Output the (x, y) coordinate of the center of the cell containing the given text.  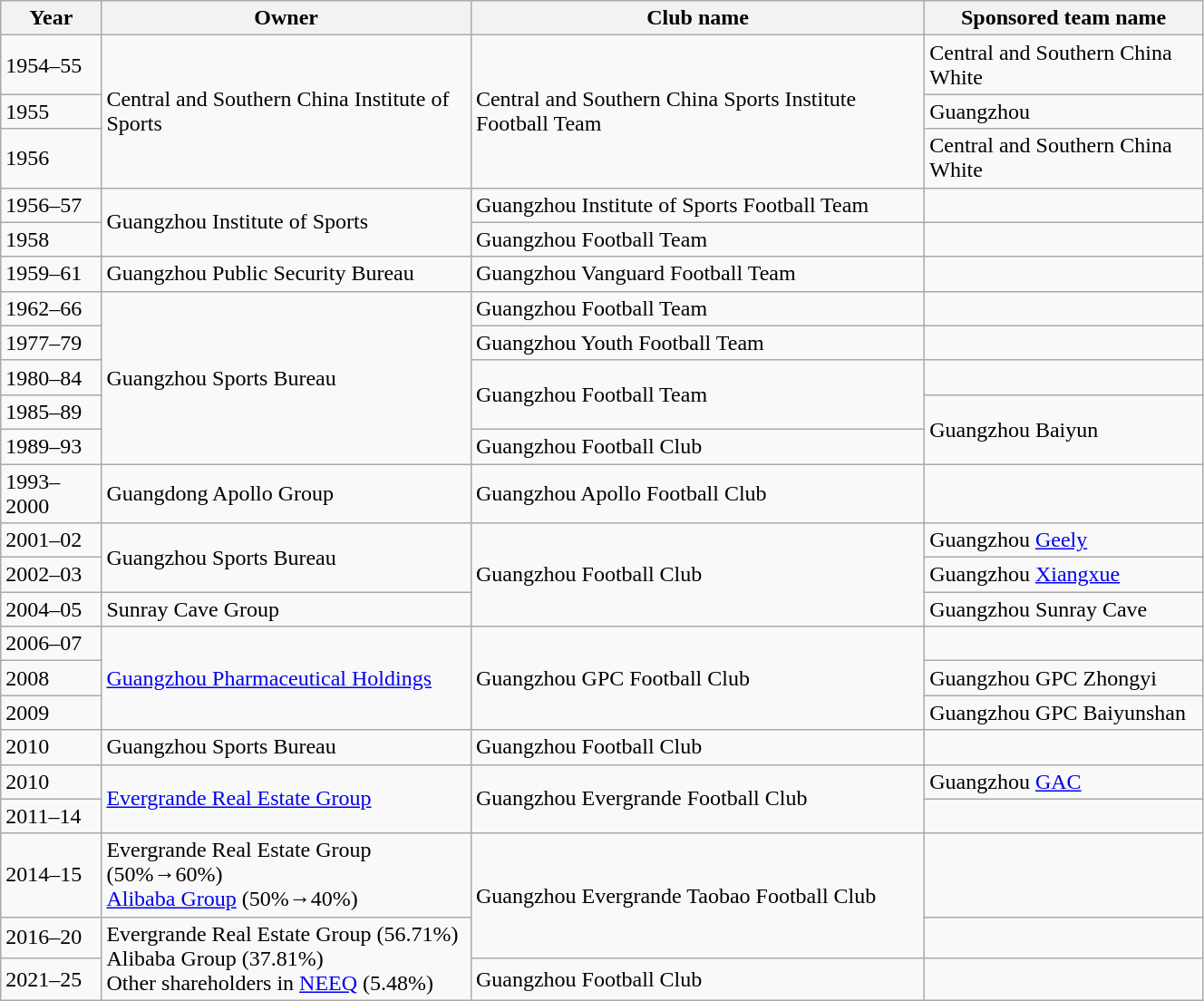
2016–20 (51, 938)
Guangzhou Vanguard Football Team (697, 274)
2008 (51, 678)
1993–2000 (51, 493)
Guangzhou GPC Zhongyi (1064, 678)
Guangzhou Evergrande Football Club (697, 799)
Evergrande Real Estate Group (286, 799)
1954–55 (51, 65)
Guangzhou Institute of Sports (286, 222)
1985–89 (51, 412)
1980–84 (51, 377)
Guangzhou Youth Football Team (697, 343)
Guangzhou Geely (1064, 540)
Guangzhou Sunray Cave (1064, 609)
Guangzhou (1064, 112)
1956 (51, 158)
1977–79 (51, 343)
Guangzhou GPC Baiyunshan (1064, 713)
Guangzhou Institute of Sports Football Team (697, 205)
Guangdong Apollo Group (286, 493)
1958 (51, 239)
2004–05 (51, 609)
Evergrande Real Estate Group (50%→60%)Alibaba Group (50%→40%) (286, 875)
Sunray Cave Group (286, 609)
1959–61 (51, 274)
Guangzhou Baiyun (1064, 429)
Central and Southern China Institute of Sports (286, 112)
Central and Southern China Sports Institute Football Team (697, 112)
1962–66 (51, 308)
Club name (697, 18)
Owner (286, 18)
Guangzhou Apollo Football Club (697, 493)
1989–93 (51, 446)
Guangzhou Pharmaceutical Holdings (286, 678)
2009 (51, 713)
1956–57 (51, 205)
2002–03 (51, 575)
Guangzhou GAC (1064, 782)
Evergrande Real Estate Group (56.71%)Alibaba Group (37.81%)Other shareholders in NEEQ (5.48%) (286, 958)
Year (51, 18)
2006–07 (51, 644)
2014–15 (51, 875)
Guangzhou Public Security Bureau (286, 274)
Guangzhou GPC Football Club (697, 678)
Guangzhou Xiangxue (1064, 575)
2021–25 (51, 979)
2011–14 (51, 816)
Guangzhou Evergrande Taobao Football Club (697, 896)
1955 (51, 112)
Sponsored team name (1064, 18)
2001–02 (51, 540)
